Find where the given text appears and provide that cell's center as (X, Y) coordinate. 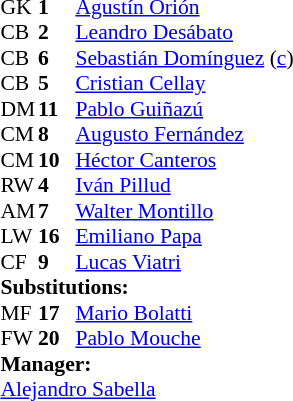
RW (19, 185)
Manager: (146, 364)
Substitutions: (146, 287)
Leandro Desábato (184, 33)
6 (57, 58)
Emiliano Papa (184, 237)
8 (57, 135)
DM (19, 109)
Mario Bolatti (184, 313)
Pablo Mouche (184, 339)
Héctor Canteros (184, 160)
20 (57, 339)
Augusto Fernández (184, 135)
Sebastián Domínguez (c) (184, 58)
AM (19, 211)
Pablo Guiñazú (184, 109)
9 (57, 262)
16 (57, 237)
10 (57, 160)
5 (57, 83)
7 (57, 211)
MF (19, 313)
17 (57, 313)
FW (19, 339)
4 (57, 185)
11 (57, 109)
LW (19, 237)
CF (19, 262)
Iván Pillud (184, 185)
Walter Montillo (184, 211)
2 (57, 33)
Lucas Viatri (184, 262)
Cristian Cellay (184, 83)
